Search for the cell housing the specified text and yield its [X, Y] center coordinate. 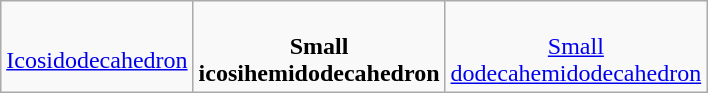
Icosidodecahedron [97, 47]
Small icosihemidodecahedron [319, 47]
Small dodecahemidodecahedron [576, 47]
